Output the [X, Y] coordinate of the center of the cell containing the given text.  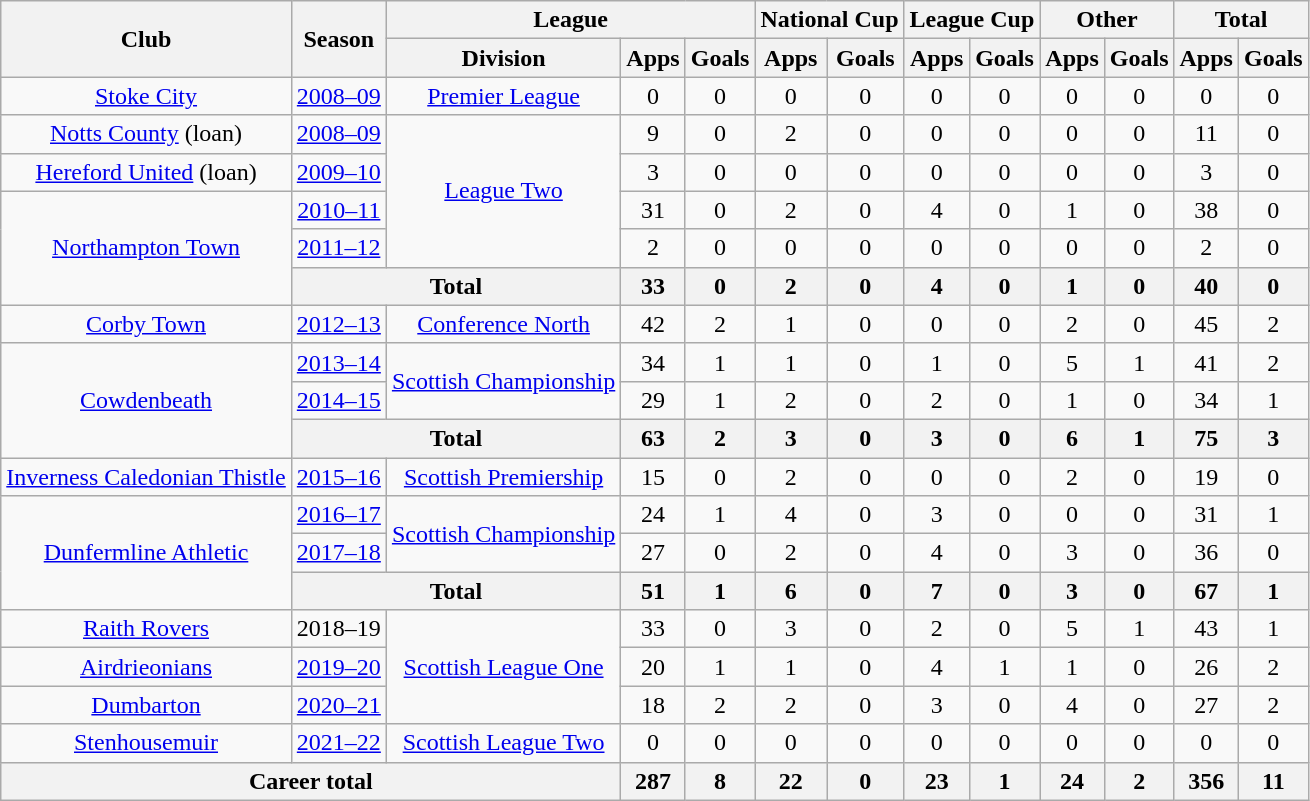
18 [653, 705]
Career total [311, 781]
Other [1107, 20]
Conference North [503, 324]
41 [1206, 362]
45 [1206, 324]
8 [720, 781]
League Cup [972, 20]
Premier League [503, 96]
League [570, 20]
2016–17 [338, 515]
2009–10 [338, 172]
40 [1206, 286]
Hereford United (loan) [146, 172]
22 [791, 781]
2015–16 [338, 477]
Raith Rovers [146, 629]
2011–12 [338, 248]
National Cup [830, 20]
2014–15 [338, 400]
Notts County (loan) [146, 134]
Corby Town [146, 324]
League Two [503, 191]
Dumbarton [146, 705]
287 [653, 781]
2018–19 [338, 629]
19 [1206, 477]
2010–11 [338, 210]
36 [1206, 553]
75 [1206, 438]
Stoke City [146, 96]
23 [936, 781]
42 [653, 324]
Stenhousemuir [146, 743]
43 [1206, 629]
7 [936, 591]
29 [653, 400]
Scottish League One [503, 667]
2021–22 [338, 743]
63 [653, 438]
Airdrieonians [146, 667]
Club [146, 39]
26 [1206, 667]
Cowdenbeath [146, 400]
Northampton Town [146, 248]
38 [1206, 210]
Scottish League Two [503, 743]
9 [653, 134]
15 [653, 477]
51 [653, 591]
356 [1206, 781]
Scottish Premiership [503, 477]
2012–13 [338, 324]
Season [338, 39]
2020–21 [338, 705]
Inverness Caledonian Thistle [146, 477]
Dunfermline Athletic [146, 553]
Division [503, 58]
2013–14 [338, 362]
2019–20 [338, 667]
67 [1206, 591]
20 [653, 667]
2017–18 [338, 553]
